Extract the [X, Y] coordinate from the center of the cell holding the provided text.  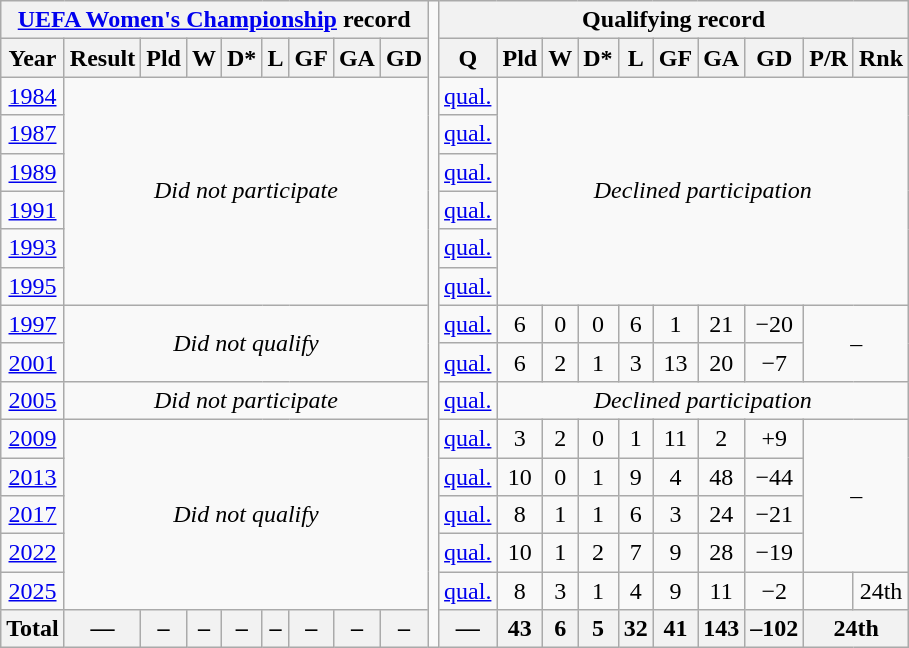
1995 [33, 286]
+9 [774, 438]
2009 [33, 438]
–102 [774, 629]
Year [33, 58]
Q [468, 58]
1989 [33, 172]
7 [636, 553]
1984 [33, 96]
−2 [774, 591]
Total [33, 629]
20 [722, 362]
Qualifying record [674, 20]
−19 [774, 553]
2001 [33, 362]
43 [520, 629]
1993 [33, 248]
2005 [33, 400]
2017 [33, 515]
2025 [33, 591]
143 [722, 629]
1997 [33, 324]
P/R [829, 58]
2022 [33, 553]
1991 [33, 210]
41 [675, 629]
UEFA Women's Championship record [214, 20]
5 [598, 629]
13 [675, 362]
−21 [774, 515]
28 [722, 553]
1987 [33, 134]
−7 [774, 362]
24 [722, 515]
Rnk [880, 58]
−20 [774, 324]
Result [102, 58]
32 [636, 629]
2013 [33, 477]
48 [722, 477]
−44 [774, 477]
21 [722, 324]
